Provide the [X, Y] coordinate of the cell's center where the given text is located.  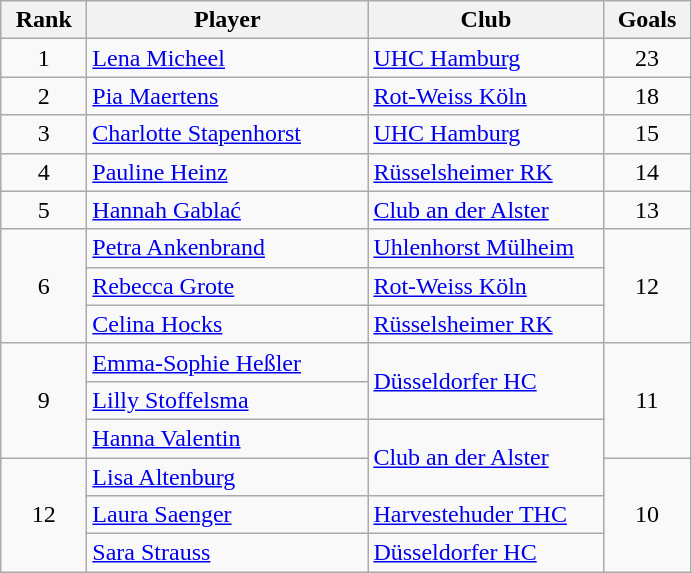
Petra Ankenbrand [228, 248]
Goals [647, 20]
5 [44, 210]
Emma-Sophie Heßler [228, 362]
1 [44, 58]
14 [647, 172]
Sara Strauss [228, 553]
15 [647, 134]
Lilly Stoffelsma [228, 400]
Hanna Valentin [228, 438]
2 [44, 96]
Lena Micheel [228, 58]
Laura Saenger [228, 515]
Celina Hocks [228, 324]
Lisa Altenburg [228, 477]
6 [44, 286]
13 [647, 210]
18 [647, 96]
Pauline Heinz [228, 172]
Rebecca Grote [228, 286]
4 [44, 172]
Rank [44, 20]
Charlotte Stapenhorst [228, 134]
Club [486, 20]
Harvestehuder THC [486, 515]
9 [44, 400]
Uhlenhorst Mülheim [486, 248]
Hannah Gablać [228, 210]
Player [228, 20]
Pia Maertens [228, 96]
23 [647, 58]
3 [44, 134]
10 [647, 515]
11 [647, 400]
